Return [x, y] of the center of cell containing provided text 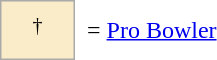
† [38, 30]
